Output the (X, Y) coordinate of the center of the cell containing the given text.  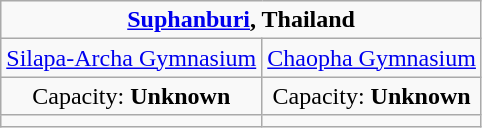
Silapa-Archa Gymnasium (132, 58)
Chaopha Gymnasium (372, 58)
Suphanburi, Thailand (242, 20)
